Determine the [x, y] coordinate at the center of the cell enclosing the given text.  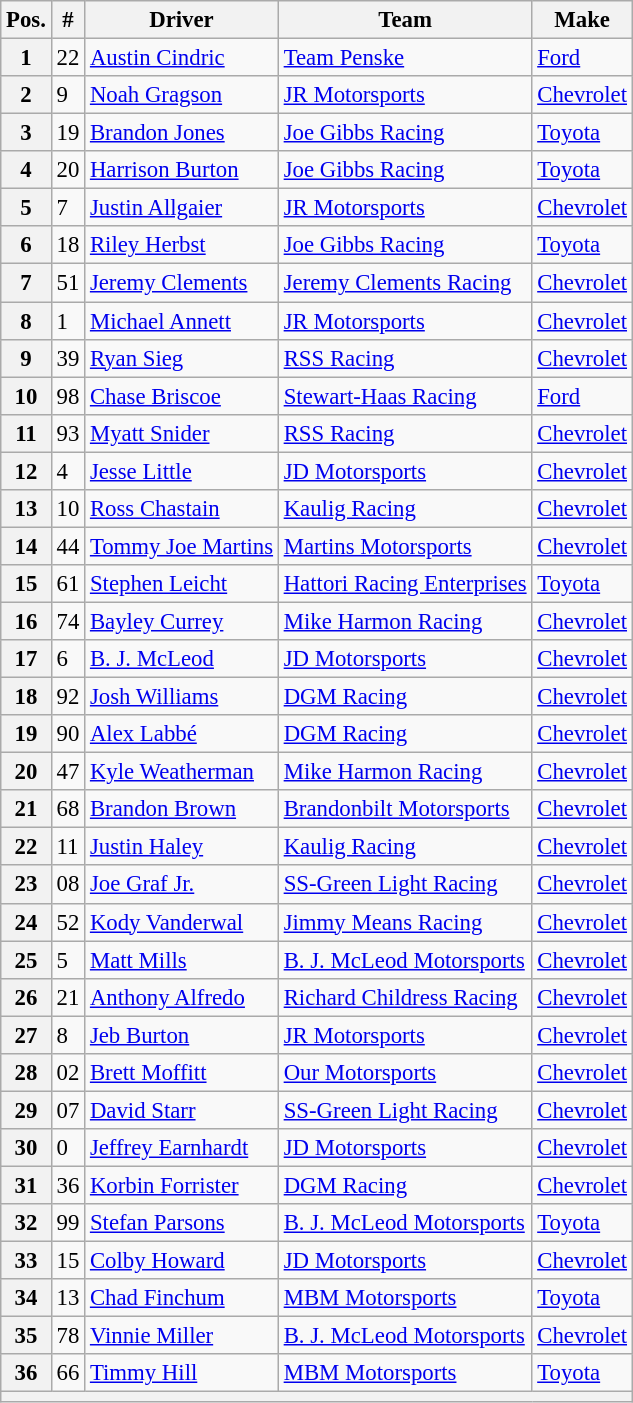
# [68, 20]
David Starr [182, 1110]
12 [26, 471]
47 [68, 772]
33 [26, 1261]
51 [68, 283]
Timmy Hill [182, 1373]
Noah Gragson [182, 95]
Michael Annett [182, 321]
Jimmy Means Racing [405, 922]
16 [26, 621]
14 [26, 546]
39 [68, 358]
Vinnie Miller [182, 1336]
Jeffrey Earnhardt [182, 1148]
Jesse Little [182, 471]
Pos. [26, 20]
Riley Herbst [182, 245]
0 [68, 1148]
17 [26, 659]
Team Penske [405, 58]
23 [26, 885]
27 [26, 1035]
Team [405, 20]
28 [26, 1073]
Brandon Jones [182, 133]
Driver [182, 20]
02 [68, 1073]
Kyle Weatherman [182, 772]
Ryan Sieg [182, 358]
Austin Cindric [182, 58]
Chase Briscoe [182, 396]
Chad Finchum [182, 1298]
29 [26, 1110]
93 [68, 433]
Richard Childress Racing [405, 997]
66 [68, 1373]
68 [68, 809]
35 [26, 1336]
92 [68, 697]
24 [26, 922]
Colby Howard [182, 1261]
2 [26, 95]
Justin Allgaier [182, 208]
Stewart-Haas Racing [405, 396]
Stefan Parsons [182, 1223]
Martins Motorsports [405, 546]
98 [68, 396]
32 [26, 1223]
74 [68, 621]
Ross Chastain [182, 509]
Jeremy Clements Racing [405, 283]
Hattori Racing Enterprises [405, 584]
25 [26, 960]
Our Motorsports [405, 1073]
26 [26, 997]
Brett Moffitt [182, 1073]
61 [68, 584]
Korbin Forrister [182, 1185]
Anthony Alfredo [182, 997]
31 [26, 1185]
Alex Labbé [182, 734]
Kody Vanderwal [182, 922]
Jeb Burton [182, 1035]
Joe Graf Jr. [182, 885]
Tommy Joe Martins [182, 546]
Bayley Currey [182, 621]
07 [68, 1110]
30 [26, 1148]
52 [68, 922]
08 [68, 885]
B. J. McLeod [182, 659]
44 [68, 546]
Harrison Burton [182, 170]
Myatt Snider [182, 433]
78 [68, 1336]
Brandonbilt Motorsports [405, 809]
3 [26, 133]
34 [26, 1298]
Josh Williams [182, 697]
Matt Mills [182, 960]
Stephen Leicht [182, 584]
99 [68, 1223]
Justin Haley [182, 847]
Jeremy Clements [182, 283]
Brandon Brown [182, 809]
Make [582, 20]
90 [68, 734]
